Detect which cell encompasses the target text, then output its [X, Y] center coordinate. 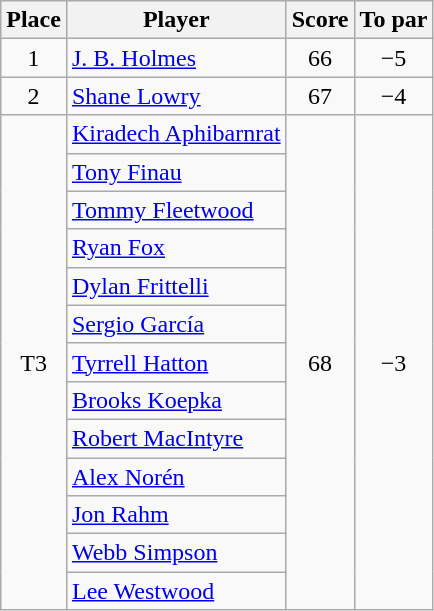
J. B. Holmes [176, 58]
Score [320, 20]
Robert MacIntyre [176, 438]
66 [320, 58]
Alex Norén [176, 477]
Tommy Fleetwood [176, 210]
Jon Rahm [176, 515]
Kiradech Aphibarnrat [176, 134]
−4 [394, 96]
68 [320, 362]
Shane Lowry [176, 96]
Place [34, 20]
2 [34, 96]
−5 [394, 58]
Sergio García [176, 324]
T3 [34, 362]
−3 [394, 362]
67 [320, 96]
Player [176, 20]
Lee Westwood [176, 591]
Dylan Frittelli [176, 286]
To par [394, 20]
1 [34, 58]
Tony Finau [176, 172]
Tyrrell Hatton [176, 362]
Webb Simpson [176, 553]
Brooks Koepka [176, 400]
Ryan Fox [176, 248]
